Scan for the cell matching the given text and deliver its (X, Y) coordinate at center. 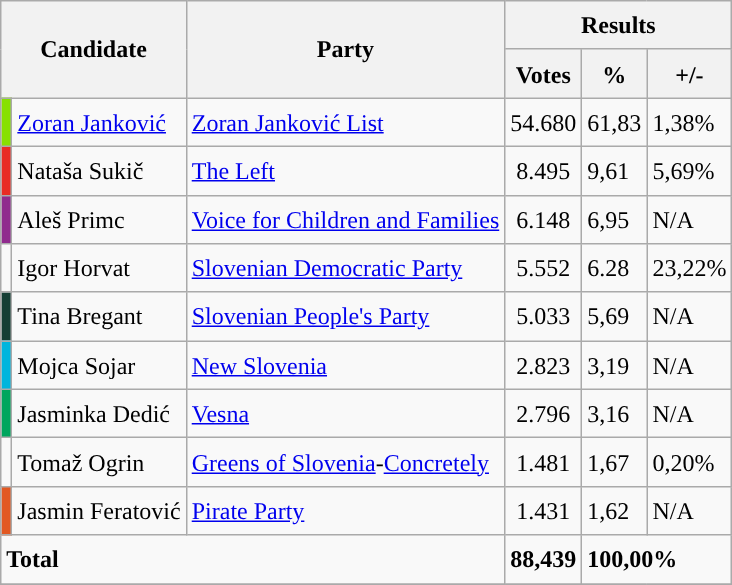
3,19 (614, 366)
Results (618, 26)
8.495 (544, 170)
1,38% (690, 122)
Mojca Sojar (99, 366)
1.481 (544, 462)
2.796 (544, 414)
1.431 (544, 510)
9,61 (614, 170)
61,83 (614, 122)
5.552 (544, 268)
Candidate (94, 50)
+/- (690, 74)
Nataša Sukič (99, 170)
The Left (346, 170)
Slovenian Democratic Party (346, 268)
Jasmin Feratović (99, 510)
2.823 (544, 366)
Votes (544, 74)
Pirate Party (346, 510)
Zoran Janković List (346, 122)
6.28 (614, 268)
Jasminka Dedić (99, 414)
100,00% (657, 560)
5.033 (544, 316)
Tina Bregant (99, 316)
Zoran Janković (99, 122)
6.148 (544, 220)
Slovenian People's Party (346, 316)
Total (253, 560)
5,69 (614, 316)
1,62 (614, 510)
New Slovenia (346, 366)
Igor Horvat (99, 268)
88,439 (544, 560)
1,67 (614, 462)
3,16 (614, 414)
Party (346, 50)
0,20% (690, 462)
Greens of Slovenia-Concretely (346, 462)
54.680 (544, 122)
Tomaž Ogrin (99, 462)
23,22% (690, 268)
Voice for Children and Families (346, 220)
5,69% (690, 170)
Aleš Primc (99, 220)
% (614, 74)
Vesna (346, 414)
6,95 (614, 220)
